From the cell containing the given text, extract its center point as (x, y) coordinate. 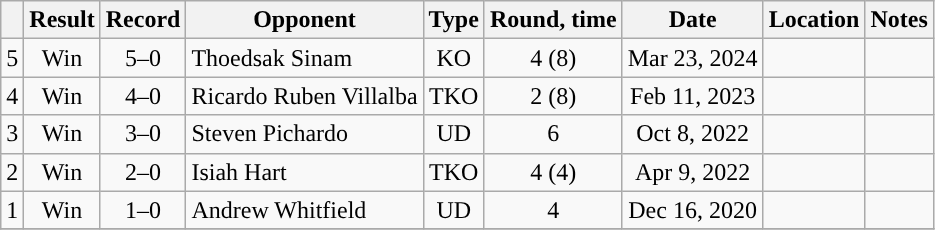
4 (4) (553, 172)
1–0 (143, 210)
Feb 11, 2023 (692, 96)
Dec 16, 2020 (692, 210)
Oct 8, 2022 (692, 134)
Steven Pichardo (304, 134)
Record (143, 20)
2 (12, 172)
Location (814, 20)
KO (454, 58)
6 (553, 134)
3–0 (143, 134)
Isiah Hart (304, 172)
Round, time (553, 20)
4 (8) (553, 58)
Result (62, 20)
5–0 (143, 58)
2–0 (143, 172)
Date (692, 20)
Type (454, 20)
4–0 (143, 96)
Notes (899, 20)
1 (12, 210)
Apr 9, 2022 (692, 172)
Mar 23, 2024 (692, 58)
2 (8) (553, 96)
Ricardo Ruben Villalba (304, 96)
5 (12, 58)
3 (12, 134)
Opponent (304, 20)
Thoedsak Sinam (304, 58)
Andrew Whitfield (304, 210)
